Search for the cell housing the specified text and yield its [x, y] center coordinate. 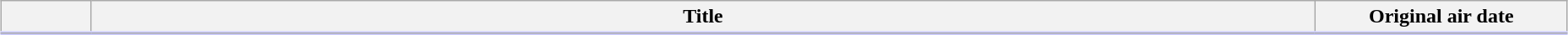
Original air date [1441, 17]
Title [703, 17]
